Return [X, Y] of the center of cell containing provided text 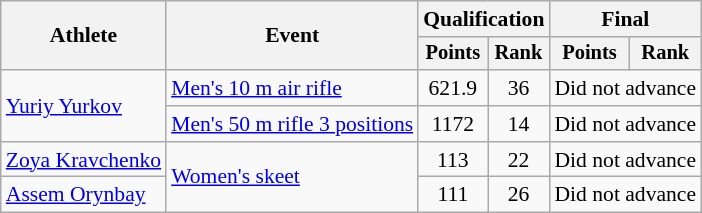
Qualification [484, 19]
Athlete [84, 36]
Assem Orynbay [84, 195]
Yuriy Yurkov [84, 106]
26 [519, 195]
1172 [452, 124]
621.9 [452, 88]
Men's 50 m rifle 3 positions [292, 124]
Men's 10 m air rifle [292, 88]
111 [452, 195]
14 [519, 124]
Final [625, 19]
Event [292, 36]
Women's skeet [292, 178]
113 [452, 160]
36 [519, 88]
22 [519, 160]
Zoya Kravchenko [84, 160]
